Capture the cell that displays the provided text and extract its (X, Y) central coordinate. 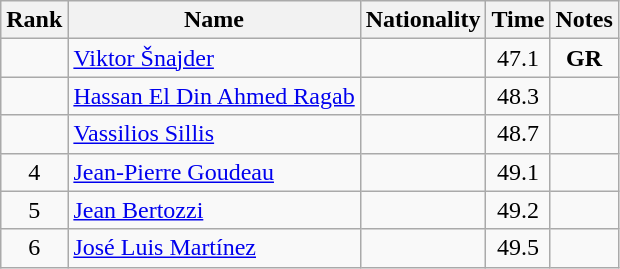
5 (34, 210)
Vassilios Sillis (214, 134)
4 (34, 172)
49.5 (518, 248)
Time (518, 20)
Hassan El Din Ahmed Ragab (214, 96)
47.1 (518, 58)
Rank (34, 20)
6 (34, 248)
GR (584, 58)
Jean Bertozzi (214, 210)
48.7 (518, 134)
49.1 (518, 172)
48.3 (518, 96)
Jean-Pierre Goudeau (214, 172)
Notes (584, 20)
Nationality (423, 20)
Name (214, 20)
Viktor Šnajder (214, 58)
49.2 (518, 210)
José Luis Martínez (214, 248)
